Return [x, y] of the center of cell containing provided text 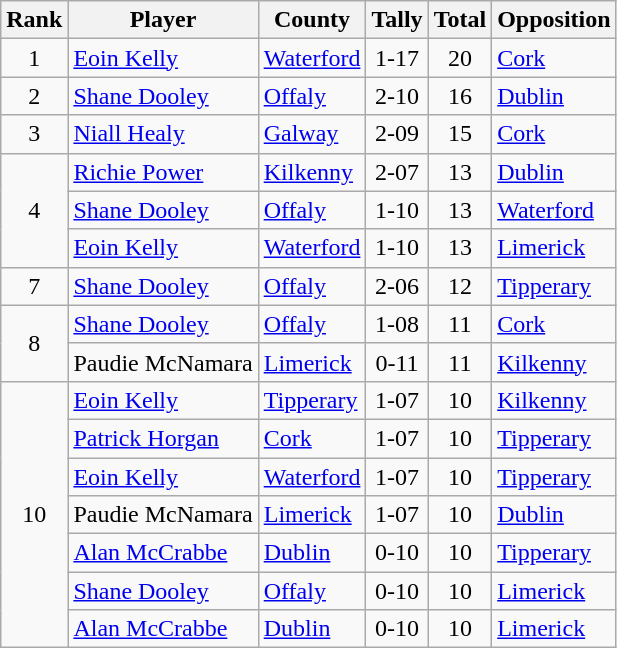
8 [34, 343]
0-11 [397, 362]
20 [460, 58]
1-17 [397, 58]
4 [34, 210]
15 [460, 134]
2-09 [397, 134]
2-07 [397, 172]
Player [163, 20]
2-10 [397, 96]
12 [460, 286]
Rank [34, 20]
Tally [397, 20]
7 [34, 286]
Richie Power [163, 172]
1-08 [397, 324]
Total [460, 20]
County [312, 20]
1 [34, 58]
2-06 [397, 286]
3 [34, 134]
Niall Healy [163, 134]
2 [34, 96]
Opposition [554, 20]
Patrick Horgan [163, 438]
Galway [312, 134]
16 [460, 96]
